Return (x, y) of the center of cell containing provided text 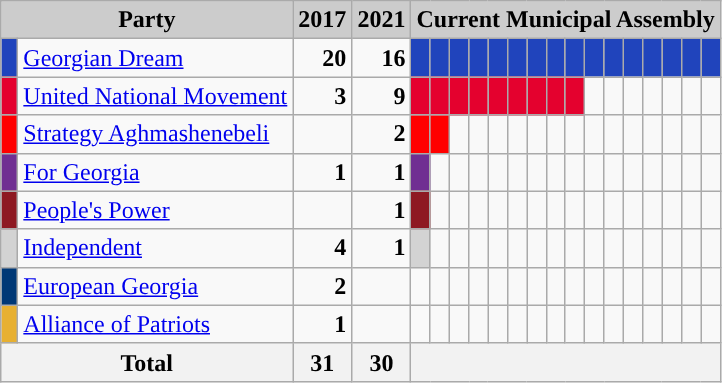
Georgian Dream (156, 58)
Party (147, 20)
31 (322, 362)
Strategy Aghmashenebeli (156, 134)
3 (322, 96)
Independent (156, 248)
16 (382, 58)
2017 (322, 20)
United National Movement (156, 96)
Alliance of Patriots (156, 324)
Total (147, 362)
People's Power (156, 210)
4 (322, 248)
Current Municipal Assembly (566, 20)
European Georgia (156, 286)
30 (382, 362)
9 (382, 96)
2021 (382, 20)
For Georgia (156, 172)
20 (322, 58)
